Search for the cell housing the specified text and yield its (X, Y) center coordinate. 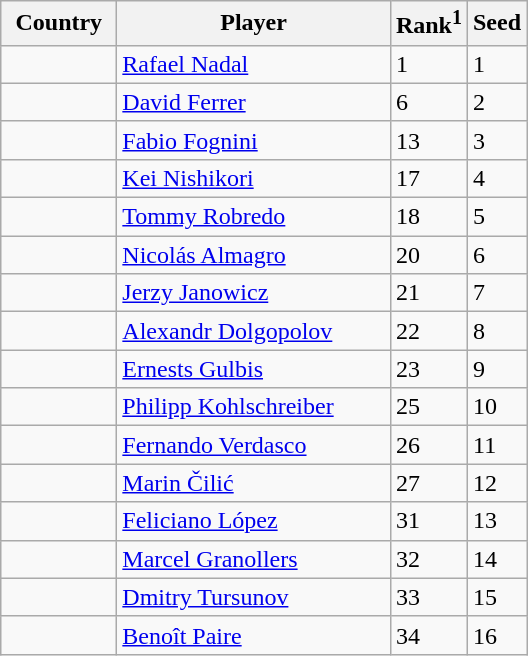
Fernando Verdasco (254, 445)
Nicolás Almagro (254, 255)
4 (496, 178)
27 (428, 483)
25 (428, 407)
18 (428, 217)
22 (428, 331)
15 (496, 597)
Alexandr Dolgopolov (254, 331)
21 (428, 293)
Rafael Nadal (254, 64)
3 (496, 140)
26 (428, 445)
Tommy Robredo (254, 217)
12 (496, 483)
11 (496, 445)
David Ferrer (254, 102)
Feliciano López (254, 521)
5 (496, 217)
32 (428, 559)
Fabio Fognini (254, 140)
14 (496, 559)
9 (496, 369)
Marcel Granollers (254, 559)
7 (496, 293)
17 (428, 178)
20 (428, 255)
16 (496, 635)
Jerzy Janowicz (254, 293)
8 (496, 331)
Dmitry Tursunov (254, 597)
10 (496, 407)
Philipp Kohlschreiber (254, 407)
Rank1 (428, 24)
Benoît Paire (254, 635)
Kei Nishikori (254, 178)
34 (428, 635)
Marin Čilić (254, 483)
33 (428, 597)
23 (428, 369)
31 (428, 521)
Player (254, 24)
Country (59, 24)
2 (496, 102)
Ernests Gulbis (254, 369)
Seed (496, 24)
